Detect which cell encompasses the target text, then output its [x, y] center coordinate. 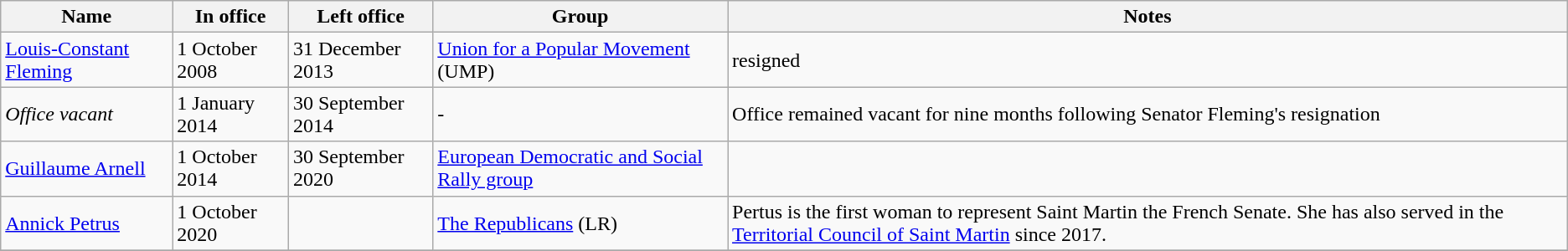
The Republicans (LR) [580, 223]
Annick Petrus [87, 223]
resigned [1148, 60]
Group [580, 17]
1 October 2020 [231, 223]
Union for a Popular Movement (UMP) [580, 60]
- [580, 114]
Guillaume Arnell [87, 169]
1 October 2014 [231, 169]
Office remained vacant for nine months following Senator Fleming's resignation [1148, 114]
In office [231, 17]
Name [87, 17]
European Democratic and Social Rally group [580, 169]
Louis-Constant Fleming [87, 60]
30 September 2020 [360, 169]
30 September 2014 [360, 114]
Notes [1148, 17]
1 January 2014 [231, 114]
Left office [360, 17]
Office vacant [87, 114]
Pertus is the first woman to represent Saint Martin the French Senate. She has also served in the Territorial Council of Saint Martin since 2017. [1148, 223]
31 December 2013 [360, 60]
1 October 2008 [231, 60]
